Return the (X, Y) coordinate for the center point of the cell that contains the specified text.  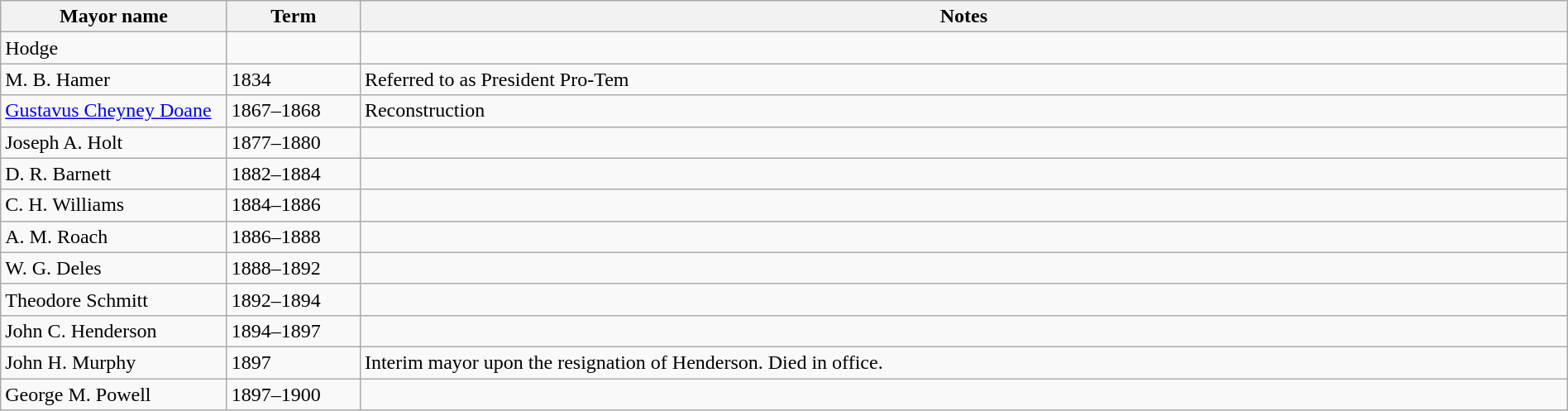
1867–1868 (293, 111)
Theodore Schmitt (114, 299)
1894–1897 (293, 331)
1897 (293, 362)
A. M. Roach (114, 237)
Mayor name (114, 17)
Reconstruction (963, 111)
1834 (293, 79)
John C. Henderson (114, 331)
Joseph A. Holt (114, 142)
George M. Powell (114, 394)
1892–1894 (293, 299)
W. G. Deles (114, 268)
1897–1900 (293, 394)
1877–1880 (293, 142)
D. R. Barnett (114, 174)
Term (293, 17)
1886–1888 (293, 237)
Referred to as President Pro-Tem (963, 79)
1888–1892 (293, 268)
1882–1884 (293, 174)
C. H. Williams (114, 205)
Notes (963, 17)
Gustavus Cheyney Doane (114, 111)
1884–1886 (293, 205)
Hodge (114, 48)
M. B. Hamer (114, 79)
Interim mayor upon the resignation of Henderson. Died in office. (963, 362)
John H. Murphy (114, 362)
